Find where the given text appears and provide that cell's center as [x, y] coordinate. 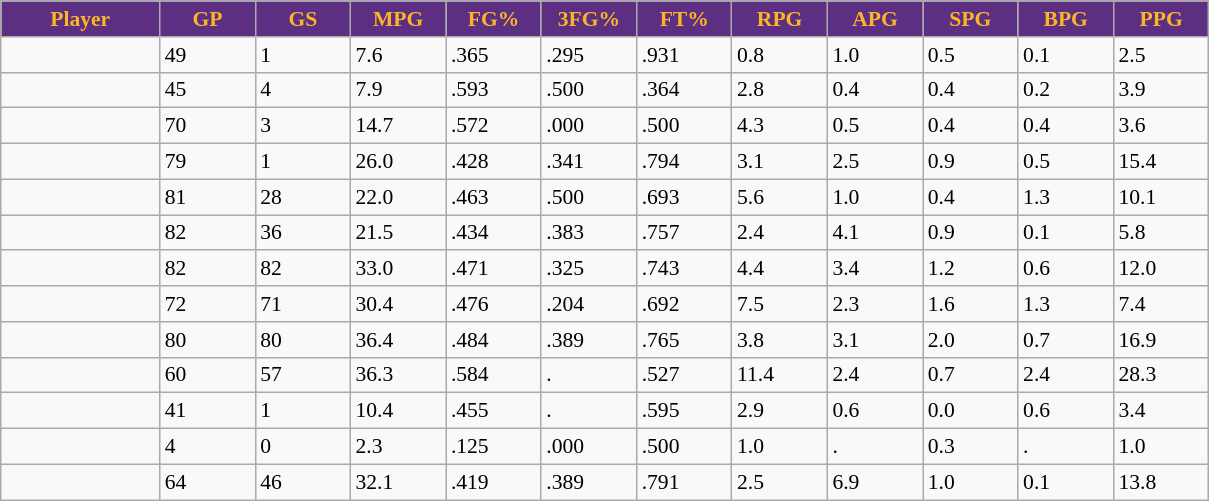
.455 [494, 411]
3.9 [1161, 90]
28 [302, 197]
72 [208, 304]
26.0 [398, 162]
1.6 [970, 304]
.434 [494, 233]
14.7 [398, 126]
7.9 [398, 90]
7.4 [1161, 304]
0.0 [970, 411]
.125 [494, 447]
10.1 [1161, 197]
.428 [494, 162]
Player [80, 19]
71 [302, 304]
.692 [684, 304]
FG% [494, 19]
10.4 [398, 411]
.527 [684, 375]
.476 [494, 304]
.463 [494, 197]
.572 [494, 126]
.204 [588, 304]
28.3 [1161, 375]
FT% [684, 19]
30.4 [398, 304]
.325 [588, 269]
GP [208, 19]
4.1 [874, 233]
.471 [494, 269]
0.8 [780, 55]
22.0 [398, 197]
46 [302, 482]
SPG [970, 19]
49 [208, 55]
5.6 [780, 197]
60 [208, 375]
.593 [494, 90]
81 [208, 197]
.484 [494, 340]
11.4 [780, 375]
3FG% [588, 19]
32.1 [398, 482]
13.8 [1161, 482]
7.6 [398, 55]
0.2 [1066, 90]
3.6 [1161, 126]
7.5 [780, 304]
.743 [684, 269]
.364 [684, 90]
GS [302, 19]
RPG [780, 19]
6.9 [874, 482]
5.8 [1161, 233]
45 [208, 90]
1.2 [970, 269]
APG [874, 19]
.365 [494, 55]
57 [302, 375]
.794 [684, 162]
70 [208, 126]
2.0 [970, 340]
3 [302, 126]
.765 [684, 340]
64 [208, 482]
36.4 [398, 340]
.791 [684, 482]
2.9 [780, 411]
36 [302, 233]
16.9 [1161, 340]
4.3 [780, 126]
.295 [588, 55]
.595 [684, 411]
36.3 [398, 375]
3.8 [780, 340]
0.3 [970, 447]
MPG [398, 19]
.341 [588, 162]
79 [208, 162]
.757 [684, 233]
4.4 [780, 269]
33.0 [398, 269]
.383 [588, 233]
41 [208, 411]
.584 [494, 375]
2.8 [780, 90]
0 [302, 447]
PPG [1161, 19]
12.0 [1161, 269]
.931 [684, 55]
.419 [494, 482]
BPG [1066, 19]
.693 [684, 197]
21.5 [398, 233]
15.4 [1161, 162]
